Return the [X, Y] coordinate for the center point of the cell that contains the specified text.  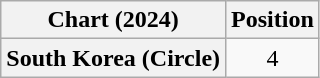
Position [273, 20]
4 [273, 58]
South Korea (Circle) [114, 58]
Chart (2024) [114, 20]
